Detect which cell encompasses the target text, then output its (X, Y) center coordinate. 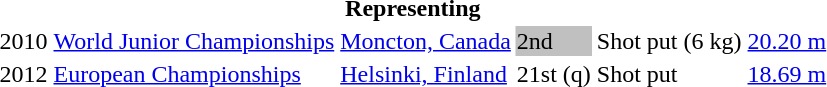
2nd (554, 41)
Shot put (6 kg) (669, 41)
World Junior Championships (194, 41)
Moncton, Canada (426, 41)
